For the text-containing cell, return its midpoint in (X, Y) coordinate format. 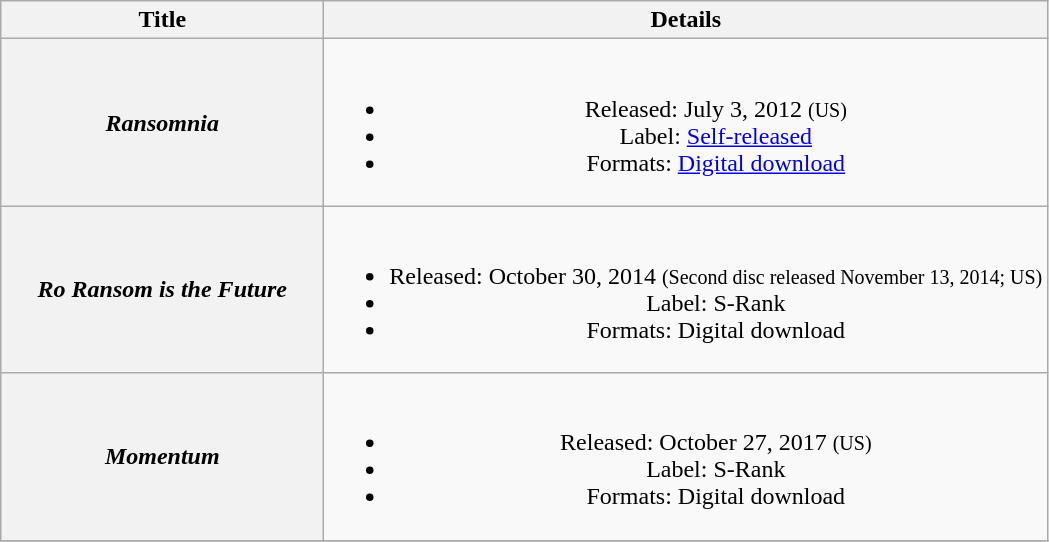
Released: October 30, 2014 (Second disc released November 13, 2014; US)Label: S-RankFormats: Digital download (686, 290)
Released: October 27, 2017 (US)Label: S-RankFormats: Digital download (686, 456)
Details (686, 20)
Momentum (162, 456)
Ro Ransom is the Future (162, 290)
Title (162, 20)
Released: July 3, 2012 (US)Label: Self-releasedFormats: Digital download (686, 122)
Ransomnia (162, 122)
